Provide the [x, y] coordinate of the cell's center where the given text is located.  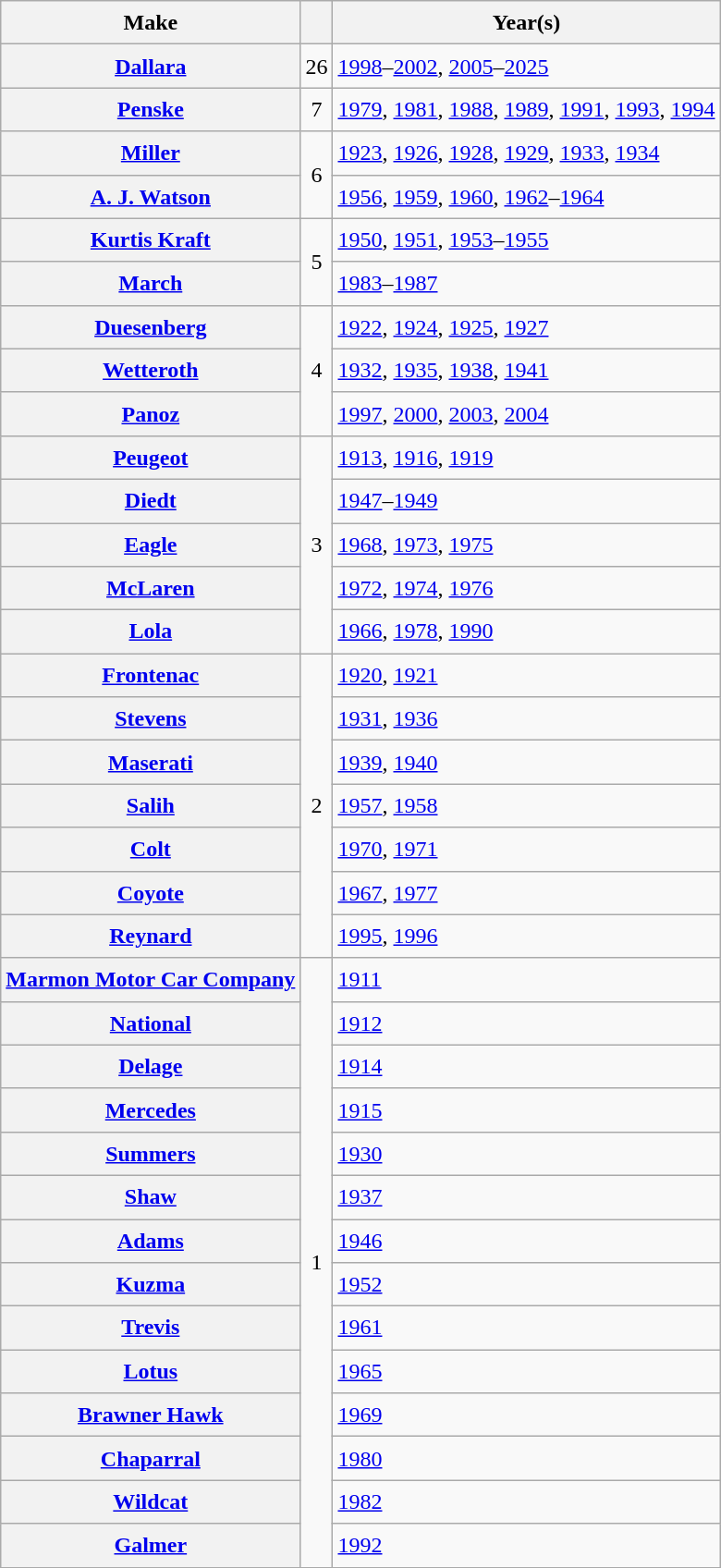
Kuzma [151, 1285]
1998–2002, 2005–2025 [527, 67]
Wildcat [151, 1501]
McLaren [151, 588]
1956, 1959, 1960, 1962–1964 [527, 196]
Galmer [151, 1546]
1957, 1958 [527, 806]
Shaw [151, 1196]
1947–1949 [527, 501]
1950, 1951, 1953–1955 [527, 240]
Colt [151, 849]
Dallara [151, 67]
Year(s) [527, 22]
Diedt [151, 501]
Delage [151, 1067]
Miller [151, 153]
Brawner Hawk [151, 1415]
Lotus [151, 1372]
1920, 1921 [527, 675]
1982 [527, 1501]
Chaparral [151, 1459]
Stevens [151, 719]
5 [316, 262]
1979, 1981, 1988, 1989, 1991, 1993, 1994 [527, 109]
1931, 1936 [527, 719]
1972, 1974, 1976 [527, 588]
1965 [527, 1372]
1968, 1973, 1975 [527, 545]
1992 [527, 1546]
2 [316, 806]
Make [151, 22]
1969 [527, 1415]
1995, 1996 [527, 936]
1913, 1916, 1919 [527, 457]
4 [316, 370]
Lola [151, 632]
March [151, 283]
Maserati [151, 762]
Mercedes [151, 1109]
Trevis [151, 1328]
1946 [527, 1241]
Eagle [151, 545]
1911 [527, 980]
1923, 1926, 1928, 1929, 1933, 1934 [527, 153]
1937 [527, 1196]
Reynard [151, 936]
1922, 1924, 1925, 1927 [527, 327]
Marmon Motor Car Company [151, 980]
1915 [527, 1109]
1914 [527, 1067]
7 [316, 109]
Panoz [151, 414]
A. J. Watson [151, 196]
Coyote [151, 893]
National [151, 1023]
1970, 1971 [527, 849]
1930 [527, 1154]
1952 [527, 1285]
1983–1987 [527, 283]
1997, 2000, 2003, 2004 [527, 414]
3 [316, 544]
1932, 1935, 1938, 1941 [527, 370]
26 [316, 67]
Peugeot [151, 457]
1967, 1977 [527, 893]
1966, 1978, 1990 [527, 632]
1939, 1940 [527, 762]
Salih [151, 806]
1980 [527, 1459]
Summers [151, 1154]
1961 [527, 1328]
1912 [527, 1023]
Penske [151, 109]
Duesenberg [151, 327]
Kurtis Kraft [151, 240]
Wetteroth [151, 370]
1 [316, 1263]
Frontenac [151, 675]
6 [316, 175]
Adams [151, 1241]
